Capture the cell that displays the provided text and extract its [X, Y] central coordinate. 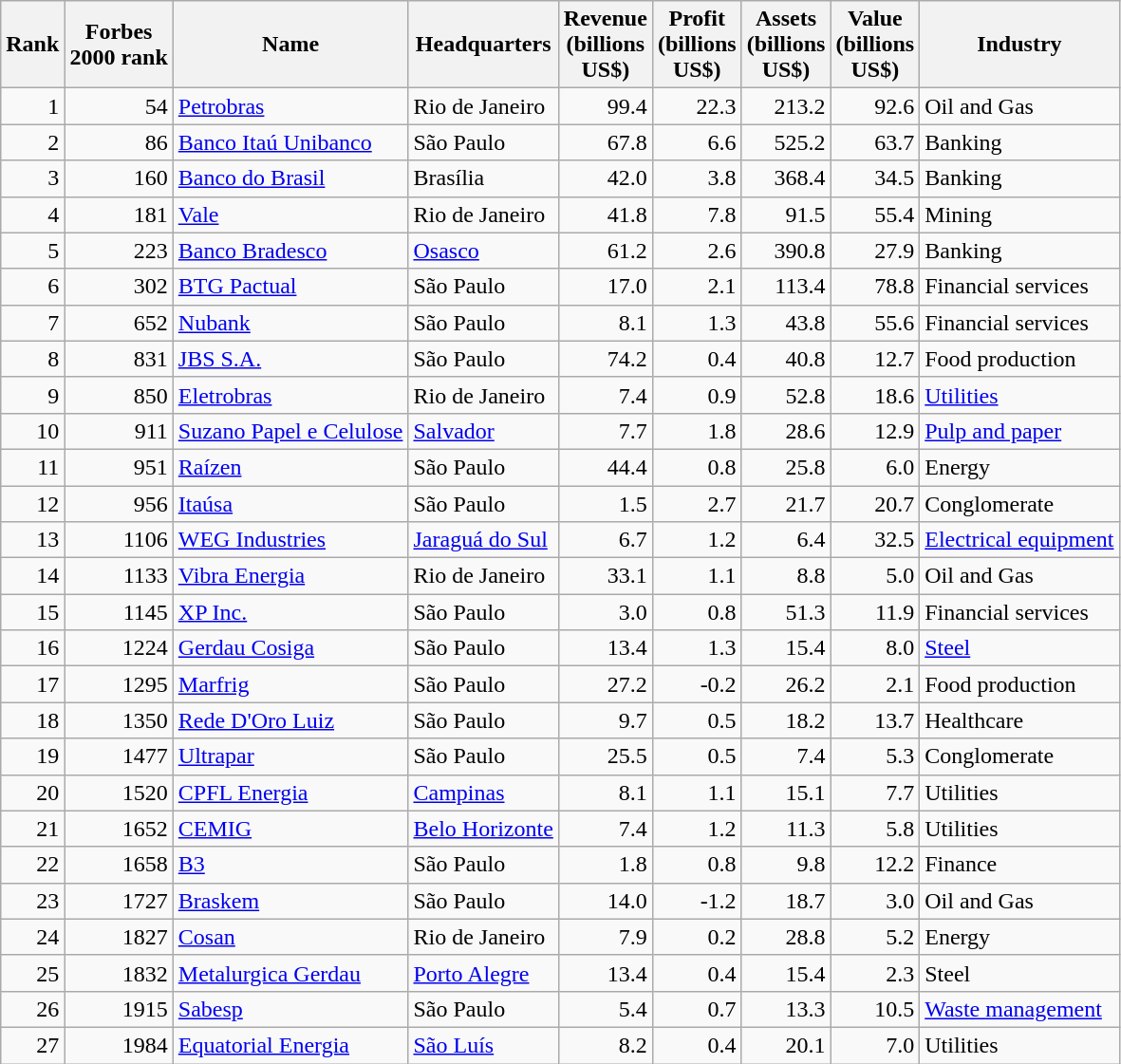
10 [32, 431]
43.8 [786, 323]
Electrical equipment [1019, 540]
BTG Pactual [290, 287]
51.3 [786, 612]
8.8 [786, 576]
6.7 [606, 540]
Industry [1019, 45]
850 [119, 395]
8 [32, 359]
40.8 [786, 359]
Petrobras [290, 106]
Rede D'Oro Luiz [290, 720]
Finance [1019, 865]
18 [32, 720]
55.6 [875, 323]
27.2 [606, 684]
1727 [119, 901]
JBS S.A. [290, 359]
Belo Horizonte [483, 829]
7 [32, 323]
652 [119, 323]
Campinas [483, 793]
525.2 [786, 142]
Ultrapar [290, 756]
20.7 [875, 504]
Pulp and paper [1019, 431]
Revenue(billions US$) [606, 45]
Value(billions US$) [875, 45]
4 [32, 215]
10.5 [875, 1009]
9.7 [606, 720]
24 [32, 937]
28.8 [786, 937]
Cosan [290, 937]
92.6 [875, 106]
951 [119, 467]
Vibra Energia [290, 576]
22.3 [697, 106]
0.2 [697, 937]
XP Inc. [290, 612]
Forbes 2000 rank [119, 45]
14.0 [606, 901]
1295 [119, 684]
74.2 [606, 359]
Salvador [483, 431]
390.8 [786, 251]
6.0 [875, 467]
Healthcare [1019, 720]
5 [32, 251]
Mining [1019, 215]
26.2 [786, 684]
2.3 [875, 973]
17.0 [606, 287]
Gerdau Cosiga [290, 648]
5.2 [875, 937]
-0.2 [697, 684]
28.6 [786, 431]
12.2 [875, 865]
5.8 [875, 829]
11.9 [875, 612]
8.2 [606, 1045]
26 [32, 1009]
22 [32, 865]
0.9 [697, 395]
7.9 [606, 937]
7.8 [697, 215]
Headquarters [483, 45]
113.4 [786, 287]
5.4 [606, 1009]
-1.2 [697, 901]
1827 [119, 937]
20 [32, 793]
1224 [119, 648]
São Luís [483, 1045]
2 [32, 142]
86 [119, 142]
CPFL Energia [290, 793]
25 [32, 973]
5.3 [875, 756]
181 [119, 215]
Eletrobras [290, 395]
Banco do Brasil [290, 178]
41.8 [606, 215]
32.5 [875, 540]
55.4 [875, 215]
8.0 [875, 648]
911 [119, 431]
6 [32, 287]
1652 [119, 829]
5.0 [875, 576]
18.2 [786, 720]
3.8 [697, 178]
99.4 [606, 106]
Banco Bradesco [290, 251]
Equatorial Energia [290, 1045]
Osasco [483, 251]
20.1 [786, 1045]
Assets(billions US$) [786, 45]
23 [32, 901]
17 [32, 684]
6.4 [786, 540]
213.2 [786, 106]
3 [32, 178]
1477 [119, 756]
13.3 [786, 1009]
12 [32, 504]
Raízen [290, 467]
9 [32, 395]
Itaúsa [290, 504]
42.0 [606, 178]
21.7 [786, 504]
831 [119, 359]
Profit(billions US$) [697, 45]
1145 [119, 612]
63.7 [875, 142]
25.8 [786, 467]
27 [32, 1045]
Sabesp [290, 1009]
Braskem [290, 901]
9.8 [786, 865]
61.2 [606, 251]
33.1 [606, 576]
91.5 [786, 215]
1133 [119, 576]
956 [119, 504]
B3 [290, 865]
12.9 [875, 431]
368.4 [786, 178]
Rank [32, 45]
Suzano Papel e Celulose [290, 431]
6.6 [697, 142]
14 [32, 576]
Metalurgica Gerdau [290, 973]
15.1 [786, 793]
52.8 [786, 395]
27.9 [875, 251]
1915 [119, 1009]
0.7 [697, 1009]
Marfrig [290, 684]
2.6 [697, 251]
302 [119, 287]
223 [119, 251]
15 [32, 612]
21 [32, 829]
1832 [119, 973]
19 [32, 756]
12.7 [875, 359]
25.5 [606, 756]
1984 [119, 1045]
Banco Itaú Unibanco [290, 142]
54 [119, 106]
67.8 [606, 142]
Jaraguá do Sul [483, 540]
Porto Alegre [483, 973]
Brasília [483, 178]
Waste management [1019, 1009]
34.5 [875, 178]
13 [32, 540]
1.5 [606, 504]
Nubank [290, 323]
78.8 [875, 287]
18.6 [875, 395]
1 [32, 106]
Name [290, 45]
WEG Industries [290, 540]
11 [32, 467]
13.7 [875, 720]
18.7 [786, 901]
1658 [119, 865]
11.3 [786, 829]
16 [32, 648]
1520 [119, 793]
160 [119, 178]
2.7 [697, 504]
44.4 [606, 467]
Vale [290, 215]
7.0 [875, 1045]
1350 [119, 720]
1106 [119, 540]
CEMIG [290, 829]
